Capture the cell that displays the provided text and extract its (x, y) central coordinate. 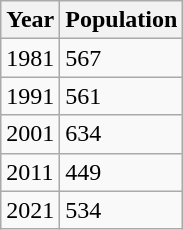
1991 (30, 96)
2001 (30, 134)
449 (122, 172)
2021 (30, 210)
567 (122, 58)
534 (122, 210)
Year (30, 20)
634 (122, 134)
2011 (30, 172)
561 (122, 96)
Population (122, 20)
1981 (30, 58)
